For the text-containing cell, return its midpoint in (X, Y) coordinate format. 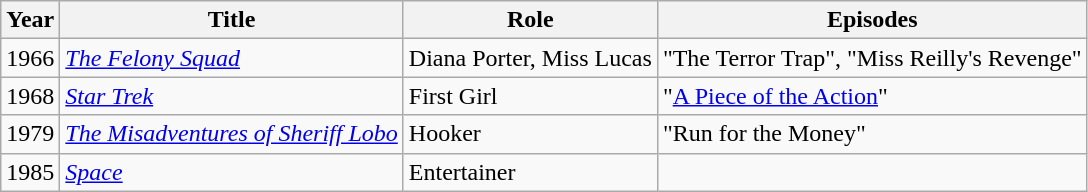
1968 (30, 96)
Year (30, 20)
Episodes (872, 20)
1985 (30, 172)
First Girl (530, 96)
Diana Porter, Miss Lucas (530, 58)
The Felony Squad (232, 58)
1966 (30, 58)
"A Piece of the Action" (872, 96)
Role (530, 20)
Entertainer (530, 172)
Star Trek (232, 96)
Hooker (530, 134)
Title (232, 20)
"Run for the Money" (872, 134)
Space (232, 172)
The Misadventures of Sheriff Lobo (232, 134)
1979 (30, 134)
"The Terror Trap", "Miss Reilly's Revenge" (872, 58)
